From the cell containing the given text, extract its center point as (x, y) coordinate. 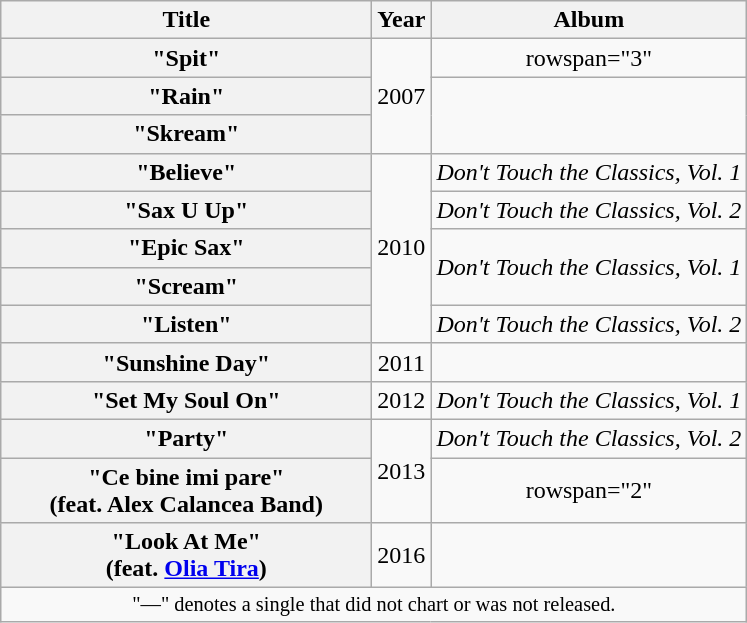
2007 (402, 96)
"Set My Soul On" (186, 400)
"Sax U Up" (186, 210)
Album (589, 20)
"Look At Me"(feat. Olia Tira) (186, 556)
"Rain" (186, 96)
rowspan="3" (589, 58)
"Spit" (186, 58)
"Scream" (186, 286)
"Skream" (186, 134)
"Epic Sax" (186, 248)
"Ce bine imi pare"(feat. Alex Calancea Band) (186, 490)
Year (402, 20)
2011 (402, 362)
"Sunshine Day" (186, 362)
"Believe" (186, 172)
"—" denotes a single that did not chart or was not released. (374, 605)
Title (186, 20)
2013 (402, 470)
2012 (402, 400)
2010 (402, 248)
rowspan="2" (589, 490)
2016 (402, 556)
"Listen" (186, 324)
"Party" (186, 438)
